Capture the cell that displays the provided text and extract its (x, y) central coordinate. 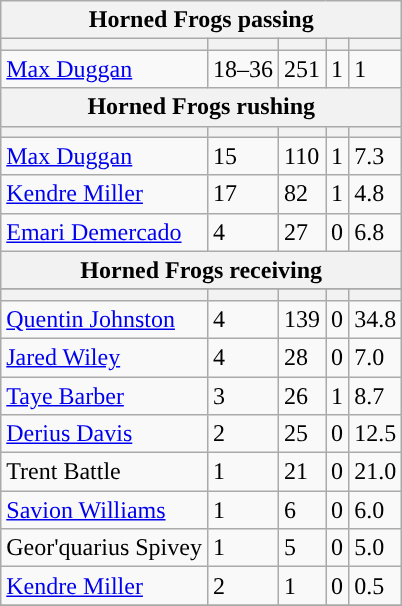
Horned Frogs rushing (202, 107)
Taye Barber (104, 395)
Jared Wiley (104, 357)
5.0 (376, 548)
139 (302, 319)
Horned Frogs receiving (202, 270)
Derius Davis (104, 434)
4.8 (376, 194)
7.3 (376, 156)
6.0 (376, 510)
12.5 (376, 434)
17 (242, 194)
18–36 (242, 69)
21 (302, 472)
Geor'quarius Spivey (104, 548)
8.7 (376, 395)
Emari Demercado (104, 232)
Quentin Johnston (104, 319)
251 (302, 69)
0.5 (376, 586)
6 (302, 510)
82 (302, 194)
34.8 (376, 319)
28 (302, 357)
Trent Battle (104, 472)
6.8 (376, 232)
7.0 (376, 357)
25 (302, 434)
15 (242, 156)
Savion Williams (104, 510)
3 (242, 395)
5 (302, 548)
Horned Frogs passing (202, 20)
27 (302, 232)
21.0 (376, 472)
110 (302, 156)
26 (302, 395)
